Find where the given text appears and provide that cell's center as [X, Y] coordinate. 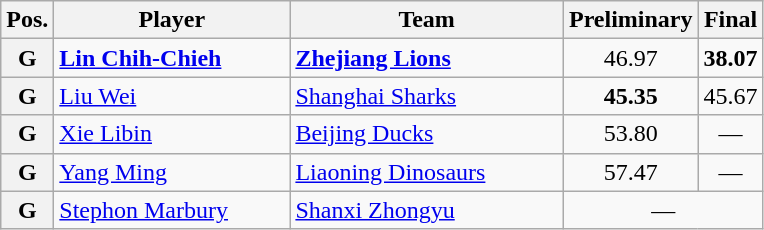
Preliminary [630, 20]
Zhejiang Lions [427, 58]
Yang Ming [172, 172]
Lin Chih-Chieh [172, 58]
53.80 [630, 134]
45.35 [630, 96]
Team [427, 20]
Beijing Ducks [427, 134]
Xie Libin [172, 134]
57.47 [630, 172]
38.07 [730, 58]
Liu Wei [172, 96]
Shanghai Sharks [427, 96]
45.67 [730, 96]
Liaoning Dinosaurs [427, 172]
46.97 [630, 58]
Final [730, 20]
Player [172, 20]
Pos. [28, 20]
Stephon Marbury [172, 210]
Shanxi Zhongyu [427, 210]
